Identify which cell holds the provided text, then report its (x, y) central coordinate. 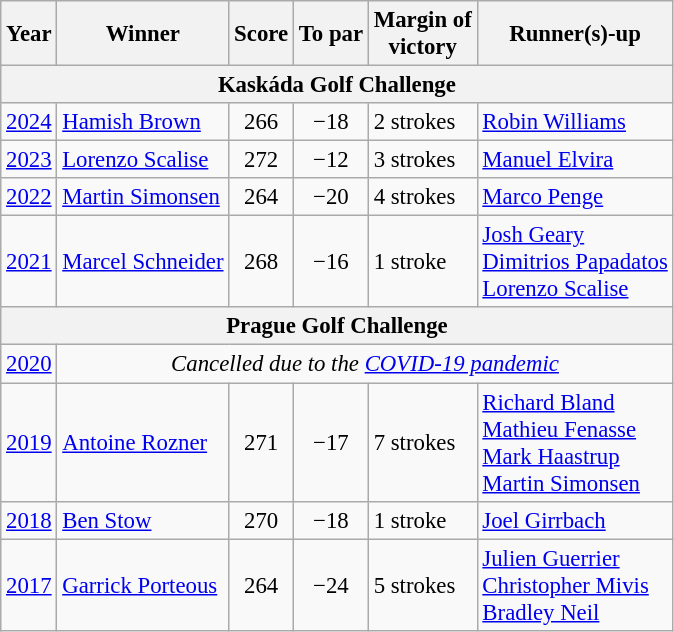
Richard Bland Mathieu Fenasse Mark Haastrup Martin Simonsen (575, 442)
Josh Geary Dimitrios Papadatos Lorenzo Scalise (575, 262)
Julien Guerrier Christopher Mivis Bradley Neil (575, 585)
Cancelled due to the COVID-19 pandemic (365, 364)
Margin ofvictory (422, 34)
Runner(s)-up (575, 34)
268 (262, 262)
−16 (330, 262)
2023 (29, 160)
2022 (29, 197)
2018 (29, 520)
Marco Penge (575, 197)
−20 (330, 197)
Robin Williams (575, 122)
266 (262, 122)
4 strokes (422, 197)
2024 (29, 122)
−17 (330, 442)
2021 (29, 262)
Lorenzo Scalise (143, 160)
270 (262, 520)
Martin Simonsen (143, 197)
5 strokes (422, 585)
Manuel Elvira (575, 160)
Year (29, 34)
Ben Stow (143, 520)
Marcel Schneider (143, 262)
2020 (29, 364)
Prague Golf Challenge (337, 327)
7 strokes (422, 442)
Antoine Rozner (143, 442)
272 (262, 160)
3 strokes (422, 160)
−24 (330, 585)
To par (330, 34)
Joel Girrbach (575, 520)
2019 (29, 442)
Winner (143, 34)
Kaskáda Golf Challenge (337, 85)
Garrick Porteous (143, 585)
2017 (29, 585)
2 strokes (422, 122)
271 (262, 442)
Score (262, 34)
−12 (330, 160)
Hamish Brown (143, 122)
